Return (x, y) of the center of cell containing provided text 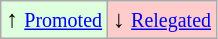
↓ Relegated (162, 20)
↑ Promoted (54, 20)
